Extract the [x, y] coordinate from the center of the cell holding the provided text.  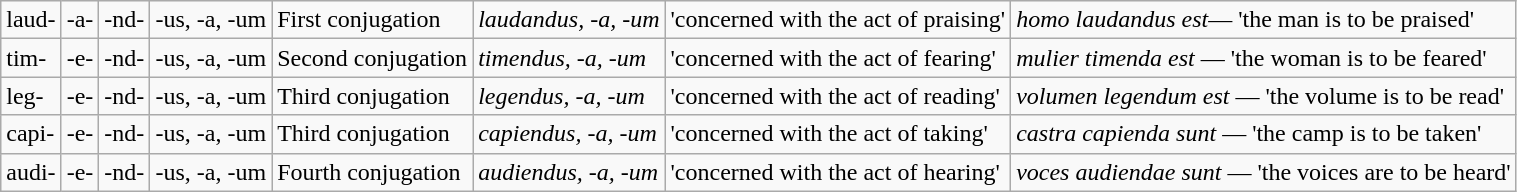
'concerned with the act of hearing' [838, 172]
'concerned with the act of reading' [838, 96]
capiendus, -a, -um [569, 134]
legendus, -a, -um [569, 96]
castra capienda sunt — 'the camp is to be taken' [1264, 134]
tim- [31, 58]
timendus, -a, -um [569, 58]
-a- [80, 20]
volumen legendum est — 'the volume is to be read' [1264, 96]
First conjugation [372, 20]
Fourth conjugation [372, 172]
audiendus, -a, -um [569, 172]
'concerned with the act of taking' [838, 134]
voces audiendae sunt — 'the voices are to be heard' [1264, 172]
laudandus, -a, -um [569, 20]
leg- [31, 96]
audi- [31, 172]
'concerned with the act of praising' [838, 20]
laud- [31, 20]
Second conjugation [372, 58]
capi- [31, 134]
homo laudandus est— 'the man is to be praised' [1264, 20]
'concerned with the act of fearing' [838, 58]
mulier timenda est — 'the woman is to be feared' [1264, 58]
